Return (X, Y) of the center of cell containing provided text 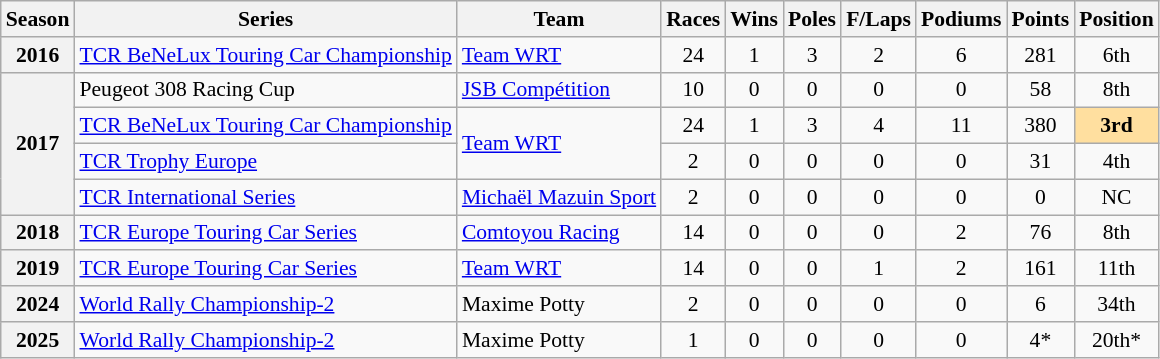
4 (878, 126)
20th* (1116, 340)
3rd (1116, 126)
2018 (38, 233)
4th (1116, 162)
31 (1041, 162)
281 (1041, 55)
161 (1041, 269)
58 (1041, 90)
Points (1041, 19)
Comtoyou Racing (559, 233)
TCR Trophy Europe (265, 162)
2019 (38, 269)
Michaël Mazuin Sport (559, 197)
Series (265, 19)
Races (693, 19)
2025 (38, 340)
2024 (38, 304)
34th (1116, 304)
Position (1116, 19)
Peugeot 308 Racing Cup (265, 90)
Season (38, 19)
76 (1041, 233)
4* (1041, 340)
NC (1116, 197)
11 (962, 126)
JSB Compétition (559, 90)
Poles (812, 19)
Podiums (962, 19)
380 (1041, 126)
2017 (38, 143)
2016 (38, 55)
Wins (754, 19)
10 (693, 90)
11th (1116, 269)
6th (1116, 55)
F/Laps (878, 19)
Team (559, 19)
TCR International Series (265, 197)
